Pinpoint the cell where the given text exists, returning its (x, y) midpoint coordinate. 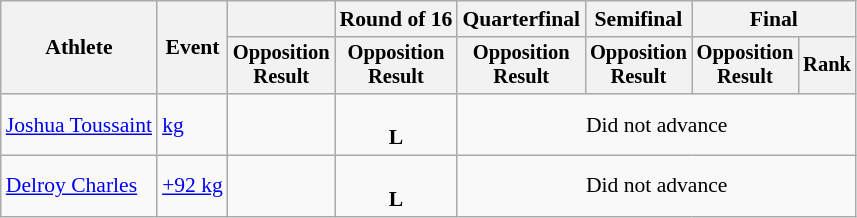
Delroy Charles (79, 186)
Quarterfinal (521, 19)
Final (774, 19)
Semifinal (638, 19)
Joshua Toussaint (79, 124)
Rank (827, 66)
Athlete (79, 48)
kg (192, 124)
+92 kg (192, 186)
Event (192, 48)
Round of 16 (396, 19)
